Find where the given text appears and provide that cell's center as [x, y] coordinate. 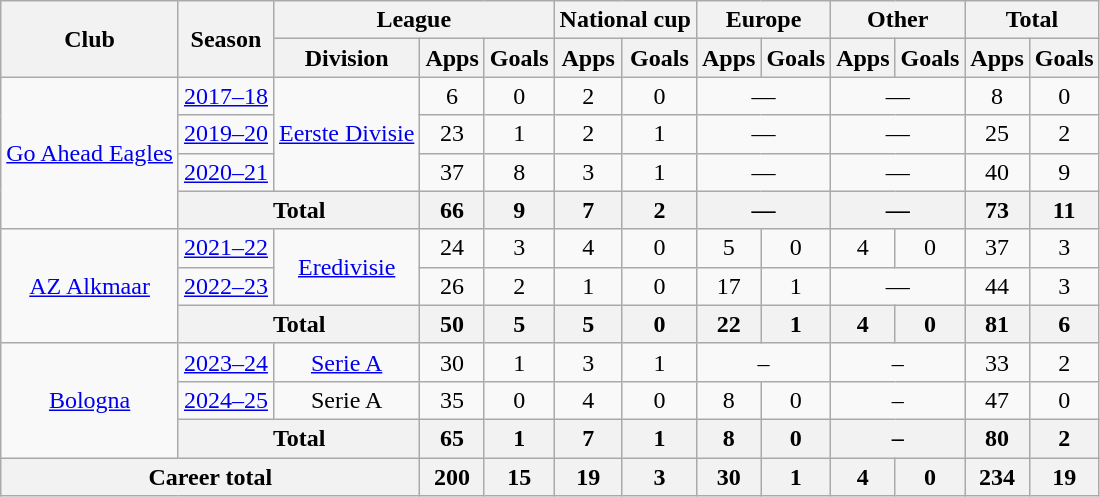
Go Ahead Eagles [90, 153]
Season [226, 39]
2023–24 [226, 362]
23 [452, 134]
35 [452, 400]
25 [997, 134]
47 [997, 400]
2024–25 [226, 400]
80 [997, 438]
234 [997, 477]
2017–18 [226, 96]
Division [346, 58]
2022–23 [226, 286]
44 [997, 286]
66 [452, 210]
AZ Alkmaar [90, 286]
2020–21 [226, 172]
Other [898, 20]
11 [1064, 210]
League [414, 20]
22 [728, 324]
Europe [763, 20]
Eerste Divisie [346, 134]
Eredivisie [346, 267]
81 [997, 324]
15 [519, 477]
24 [452, 248]
50 [452, 324]
65 [452, 438]
National cup [625, 20]
200 [452, 477]
26 [452, 286]
33 [997, 362]
Bologna [90, 400]
2021–22 [226, 248]
40 [997, 172]
Club [90, 39]
2019–20 [226, 134]
17 [728, 286]
73 [997, 210]
Career total [210, 477]
